Return (x, y) of the center of cell containing provided text 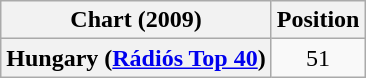
51 (318, 58)
Position (318, 20)
Hungary (Rádiós Top 40) (136, 58)
Chart (2009) (136, 20)
